Provide the [X, Y] coordinate of the cell's center where the given text is located.  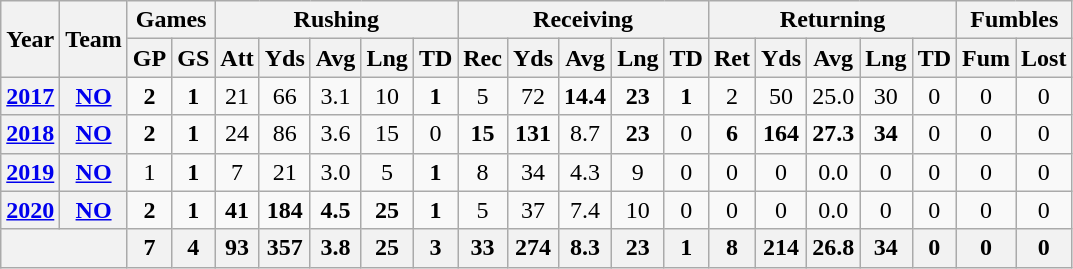
357 [284, 248]
Rushing [336, 20]
4.5 [336, 210]
GS [194, 58]
3.6 [336, 134]
184 [284, 210]
27.3 [834, 134]
9 [638, 172]
Rec [483, 58]
Fum [986, 58]
Year [30, 39]
Games [170, 20]
164 [782, 134]
8.7 [586, 134]
3 [435, 248]
Ret [732, 58]
26.8 [834, 248]
Fumbles [1014, 20]
50 [782, 96]
Att [237, 58]
274 [532, 248]
131 [532, 134]
6 [732, 134]
Receiving [584, 20]
30 [886, 96]
37 [532, 210]
GP [149, 58]
93 [237, 248]
66 [284, 96]
7.4 [586, 210]
3.1 [336, 96]
4.3 [586, 172]
25.0 [834, 96]
33 [483, 248]
8.3 [586, 248]
41 [237, 210]
2019 [30, 172]
72 [532, 96]
214 [782, 248]
14.4 [586, 96]
4 [194, 248]
Returning [832, 20]
2020 [30, 210]
Team [94, 39]
3.8 [336, 248]
Lost [1044, 58]
86 [284, 134]
24 [237, 134]
3.0 [336, 172]
2017 [30, 96]
2018 [30, 134]
